For the text-containing cell, return its midpoint in [x, y] coordinate format. 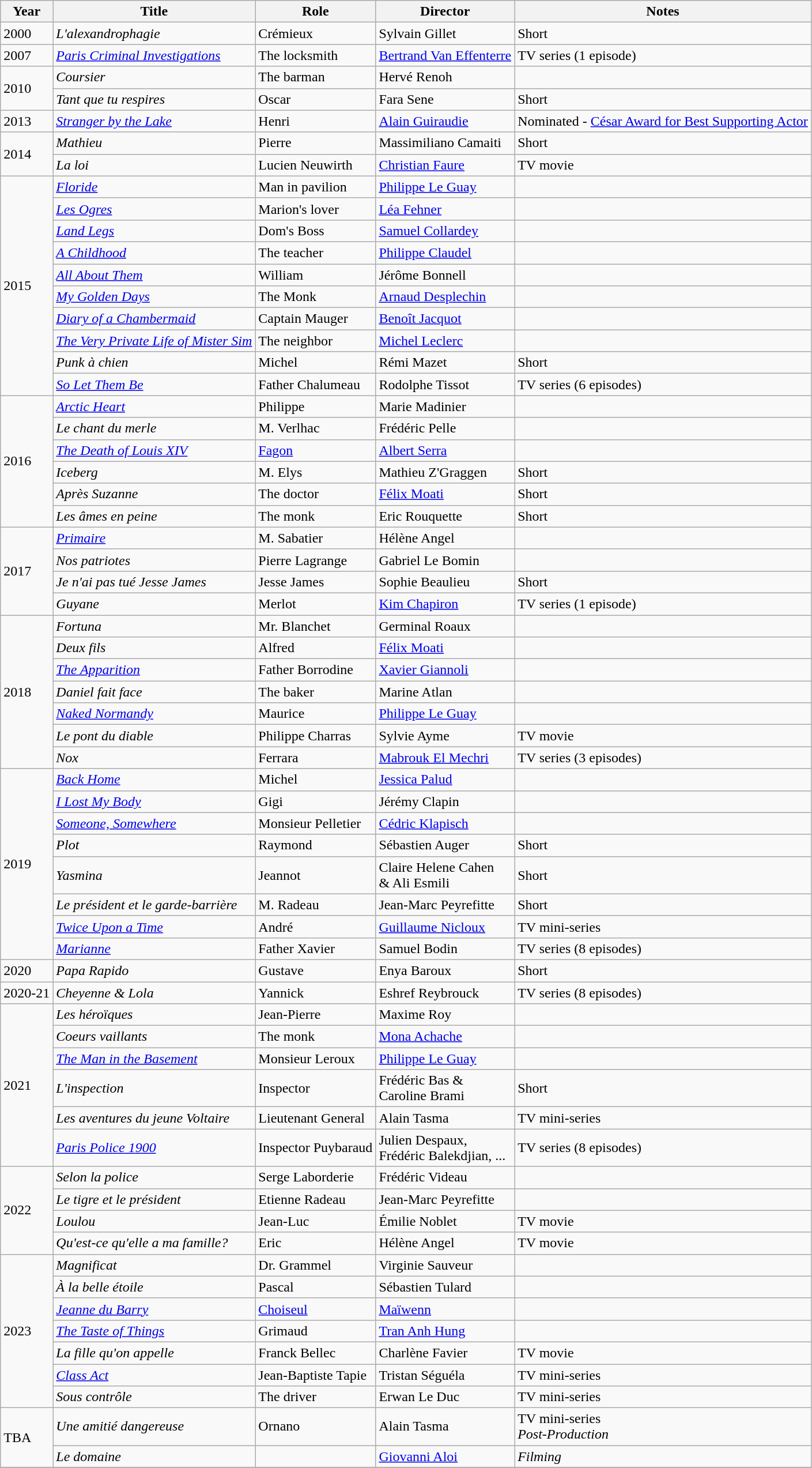
Merlot [316, 604]
Man in pavilion [316, 187]
Choiseul [316, 1309]
Mathieu Z'Graggen [445, 472]
M. Radeau [316, 905]
2017 [27, 571]
Philippe Charras [316, 736]
2020 [27, 970]
Marianne [154, 948]
Michel Leclerc [445, 341]
Pierre Lagrange [316, 560]
Lucien Neuwirth [316, 165]
Selon la police [154, 1177]
Sébastien Tulard [445, 1287]
Maxime Roy [445, 1015]
2016 [27, 461]
Plot [154, 845]
2019 [27, 864]
Bertrand Van Effenterre [445, 55]
The Apparition [154, 670]
2023 [27, 1331]
Raymond [316, 845]
Title [154, 12]
Le pont du diable [154, 736]
Enya Baroux [445, 970]
Yasmina [154, 875]
Coeurs vaillants [154, 1037]
Ornano [316, 1426]
À la belle étoile [154, 1287]
Monsieur Pelletier [316, 823]
Rémi Mazet [445, 363]
Une amitié dangereuse [154, 1426]
Twice Upon a Time [154, 927]
My Golden Days [154, 297]
Jesse James [316, 582]
2010 [27, 88]
Nox [154, 758]
Cheyenne & Lola [154, 992]
Samuel Bodin [445, 948]
TV mini-seriesPost-Production [663, 1426]
Christian Faure [445, 165]
The Death of Louis XIV [154, 450]
Giovanni Aloi [445, 1456]
Jessica Palud [445, 780]
Alfred [316, 648]
The driver [316, 1397]
Director [445, 12]
Diary of a Chambermaid [154, 319]
Sylvie Ayme [445, 736]
Primaire [154, 538]
Father Chalumeau [316, 385]
All About Them [154, 275]
The baker [316, 692]
2020-21 [27, 992]
Charlène Favier [445, 1353]
Magnificat [154, 1265]
The neighbor [316, 341]
Samuel Collardey [445, 231]
Maïwenn [445, 1309]
Claire Helene Cahen & Ali Esmili [445, 875]
Les héroïques [154, 1015]
Inspector Puybaraud [316, 1147]
Dr. Grammel [316, 1265]
Henri [316, 121]
La fille qu'on appelle [154, 1353]
Monsieur Leroux [316, 1059]
Mathieu [154, 143]
Jeanne du Barry [154, 1309]
Father Borrodine [316, 670]
Franck Bellec [316, 1353]
Land Legs [154, 231]
The barman [316, 77]
Eric [316, 1243]
The locksmith [316, 55]
Inspector [316, 1089]
Nos patriotes [154, 560]
Rodolphe Tissot [445, 385]
Yannick [316, 992]
The teacher [316, 253]
Filming [663, 1456]
Role [316, 12]
Oscar [316, 99]
Gigi [316, 801]
Father Xavier [316, 948]
Massimiliano Camaiti [445, 143]
Après Suzanne [154, 494]
Marion's lover [316, 209]
Serge Laborderie [316, 1177]
2007 [27, 55]
Loulou [154, 1221]
TV series (3 episodes) [663, 758]
Daniel fait face [154, 692]
Marie Madinier [445, 406]
Les aventures du jeune Voltaire [154, 1118]
Philippe [316, 406]
Les Ogres [154, 209]
Benoît Jacquot [445, 319]
Marine Atlan [445, 692]
Albert Serra [445, 450]
2018 [27, 691]
Sylvain Gillet [445, 33]
Back Home [154, 780]
Naked Normandy [154, 714]
Le chant du merle [154, 428]
Stranger by the Lake [154, 121]
Xavier Giannoli [445, 670]
Dom's Boss [316, 231]
Jean-Baptiste Tapie [316, 1375]
Sophie Beaulieu [445, 582]
Julien Despaux, Frédéric Balekdjian, ... [445, 1147]
Jean-Luc [316, 1221]
Gabriel Le Bomin [445, 560]
Eric Rouquette [445, 516]
The Taste of Things [154, 1331]
Tant que tu respires [154, 99]
Floride [154, 187]
Mabrouk El Mechri [445, 758]
Punk à chien [154, 363]
Coursier [154, 77]
The Monk [316, 297]
Kim Chapiron [445, 604]
Tran Anh Hung [445, 1331]
A Childhood [154, 253]
Papa Rapido [154, 970]
2014 [27, 154]
Jérôme Bonnell [445, 275]
2021 [27, 1085]
Deux fils [154, 648]
The doctor [316, 494]
Paris Police 1900 [154, 1147]
Lieutenant General [316, 1118]
Virginie Sauveur [445, 1265]
TBA [27, 1438]
Frédéric Videau [445, 1177]
Émilie Noblet [445, 1221]
M. Sabatier [316, 538]
Mr. Blanchet [316, 626]
Le domaine [154, 1456]
Captain Mauger [316, 319]
Paris Criminal Investigations [154, 55]
Sébastien Auger [445, 845]
Guyane [154, 604]
L'inspection [154, 1089]
2015 [27, 286]
Ferrara [316, 758]
Je n'ai pas tué Jesse James [154, 582]
2000 [27, 33]
Gustave [316, 970]
Crémieux [316, 33]
Grimaud [316, 1331]
Qu'est-ce qu'elle a ma famille? [154, 1243]
Guillaume Nicloux [445, 927]
Cédric Klapisch [445, 823]
Le tigre et le président [154, 1199]
So Let Them Be [154, 385]
Le président et le garde-barrière [154, 905]
Frédéric Pelle [445, 428]
La loi [154, 165]
Germinal Roaux [445, 626]
Jérémy Clapin [445, 801]
Les âmes en peine [154, 516]
Arctic Heart [154, 406]
Fortuna [154, 626]
Pierre [316, 143]
Notes [663, 12]
I Lost My Body [154, 801]
M. Elys [316, 472]
Mona Achache [445, 1037]
The Very Private Life of Mister Sim [154, 341]
Arnaud Desplechin [445, 297]
William [316, 275]
Frédéric Bas & Caroline Brami [445, 1089]
Erwan Le Duc [445, 1397]
Jean-Pierre [316, 1015]
Pascal [316, 1287]
Etienne Radeau [316, 1199]
Sous contrôle [154, 1397]
The Man in the Basement [154, 1059]
Class Act [154, 1375]
Someone, Somewhere [154, 823]
Alain Guiraudie [445, 121]
Philippe Claudel [445, 253]
Fara Sene [445, 99]
Léa Fehner [445, 209]
Iceberg [154, 472]
Tristan Séguéla [445, 1375]
M. Verlhac [316, 428]
2013 [27, 121]
Eshref Reybrouck [445, 992]
TV series (6 episodes) [663, 385]
2022 [27, 1210]
Hervé Renoh [445, 77]
Year [27, 12]
L'alexandrophagie [154, 33]
Fagon [316, 450]
Maurice [316, 714]
André [316, 927]
Nominated - César Award for Best Supporting Actor [663, 121]
Jeannot [316, 875]
